From the cell containing the given text, extract its center point as (X, Y) coordinate. 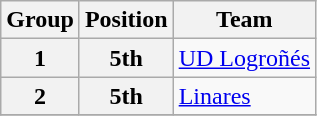
Team (244, 20)
UD Logroñés (244, 58)
Position (126, 20)
Linares (244, 96)
2 (40, 96)
1 (40, 58)
Group (40, 20)
